Identify which cell holds the provided text, then report its [X, Y] central coordinate. 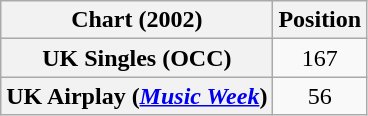
UK Airplay (Music Week) [137, 96]
Chart (2002) [137, 20]
Position [320, 20]
56 [320, 96]
UK Singles (OCC) [137, 58]
167 [320, 58]
